For the text-containing cell, return its midpoint in (x, y) coordinate format. 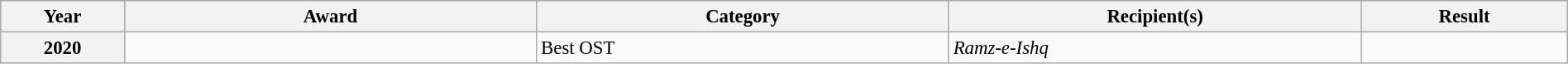
2020 (63, 48)
Category (743, 17)
Year (63, 17)
Ramz-e-Ishq (1154, 48)
Result (1464, 17)
Recipient(s) (1154, 17)
Award (331, 17)
Best OST (743, 48)
